For the text-containing cell, return its midpoint in [X, Y] coordinate format. 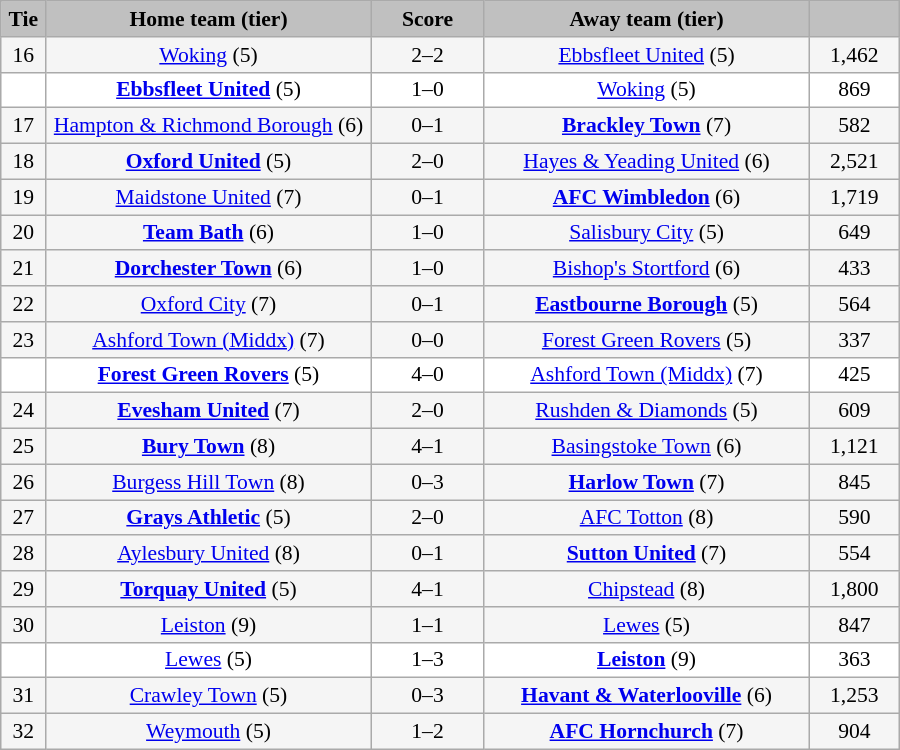
Hayes & Yeading United (6) [647, 162]
609 [854, 411]
Bishop's Stortford (6) [647, 269]
Eastbourne Borough (5) [647, 304]
31 [24, 696]
4–0 [427, 375]
Sutton United (7) [647, 554]
2,521 [854, 162]
1,719 [854, 197]
27 [24, 518]
649 [854, 233]
AFC Wimbledon (6) [647, 197]
845 [854, 482]
Basingstoke Town (6) [647, 447]
582 [854, 126]
32 [24, 732]
590 [854, 518]
Score [427, 19]
Evesham United (7) [209, 411]
Team Bath (6) [209, 233]
1,253 [854, 696]
Hampton & Richmond Borough (6) [209, 126]
26 [24, 482]
Grays Athletic (5) [209, 518]
29 [24, 589]
Dorchester Town (6) [209, 269]
554 [854, 554]
AFC Totton (8) [647, 518]
433 [854, 269]
425 [854, 375]
24 [24, 411]
1,800 [854, 589]
19 [24, 197]
Aylesbury United (8) [209, 554]
1,462 [854, 55]
564 [854, 304]
1–1 [427, 625]
23 [24, 340]
21 [24, 269]
904 [854, 732]
Weymouth (5) [209, 732]
Crawley Town (5) [209, 696]
Harlow Town (7) [647, 482]
Tie [24, 19]
Brackley Town (7) [647, 126]
28 [24, 554]
16 [24, 55]
30 [24, 625]
18 [24, 162]
Rushden & Diamonds (5) [647, 411]
20 [24, 233]
Torquay United (5) [209, 589]
Chipstead (8) [647, 589]
AFC Hornchurch (7) [647, 732]
0–0 [427, 340]
337 [854, 340]
Salisbury City (5) [647, 233]
869 [854, 90]
Burgess Hill Town (8) [209, 482]
Home team (tier) [209, 19]
Havant & Waterlooville (6) [647, 696]
Oxford United (5) [209, 162]
17 [24, 126]
Oxford City (7) [209, 304]
1–3 [427, 660]
1–2 [427, 732]
847 [854, 625]
22 [24, 304]
25 [24, 447]
Away team (tier) [647, 19]
363 [854, 660]
Maidstone United (7) [209, 197]
2–2 [427, 55]
Bury Town (8) [209, 447]
1,121 [854, 447]
